Find where the given text appears and provide that cell's center as (x, y) coordinate. 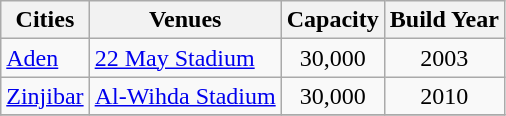
2010 (444, 96)
Zinjibar (45, 96)
22 May Stadium (185, 58)
Cities (45, 20)
Capacity (332, 20)
Al-Wihda Stadium (185, 96)
Build Year (444, 20)
Aden (45, 58)
2003 (444, 58)
Venues (185, 20)
